Extract the [X, Y] coordinate from the center of the cell holding the provided text.  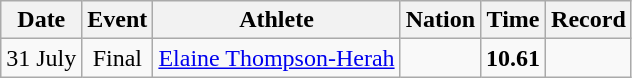
Event [118, 20]
Record [589, 20]
Nation [440, 20]
Athlete [276, 20]
31 July [42, 58]
Date [42, 20]
Elaine Thompson-Herah [276, 58]
Time [514, 20]
Final [118, 58]
10.61 [514, 58]
